Return (x, y) of the center of cell containing provided text 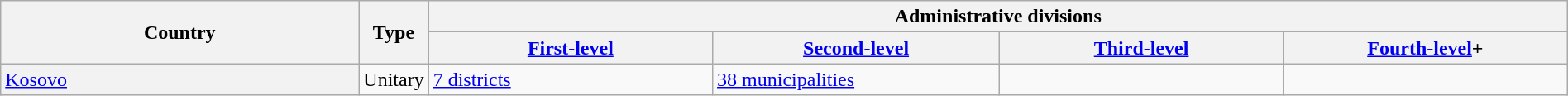
7 districts (571, 79)
38 municipalities (857, 79)
Country (180, 32)
Unitary (394, 79)
First-level (571, 48)
Type (394, 32)
Second-level (857, 48)
Administrative divisions (997, 17)
Third-level (1141, 48)
Kosovo (180, 79)
Fourth-level+ (1426, 48)
